Scan for the cell matching the given text and deliver its [x, y] coordinate at center. 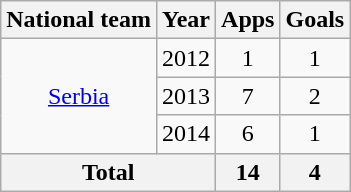
National team [79, 20]
2014 [186, 134]
7 [248, 96]
2013 [186, 96]
Serbia [79, 96]
14 [248, 172]
2 [315, 96]
Apps [248, 20]
Year [186, 20]
Goals [315, 20]
2012 [186, 58]
4 [315, 172]
6 [248, 134]
Total [108, 172]
